Return the (x, y) coordinate for the center point of the cell that contains the specified text.  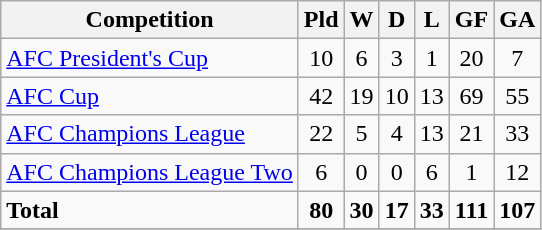
5 (362, 134)
22 (321, 134)
12 (518, 172)
107 (518, 210)
42 (321, 96)
17 (396, 210)
Total (150, 210)
21 (471, 134)
80 (321, 210)
69 (471, 96)
W (362, 20)
19 (362, 96)
Competition (150, 20)
4 (396, 134)
55 (518, 96)
L (432, 20)
Pld (321, 20)
AFC Champions League Two (150, 172)
7 (518, 58)
20 (471, 58)
AFC Cup (150, 96)
AFC President's Cup (150, 58)
GF (471, 20)
AFC Champions League (150, 134)
30 (362, 210)
GA (518, 20)
3 (396, 58)
D (396, 20)
111 (471, 210)
